Determine the (x, y) coordinate at the center of the cell enclosing the given text.  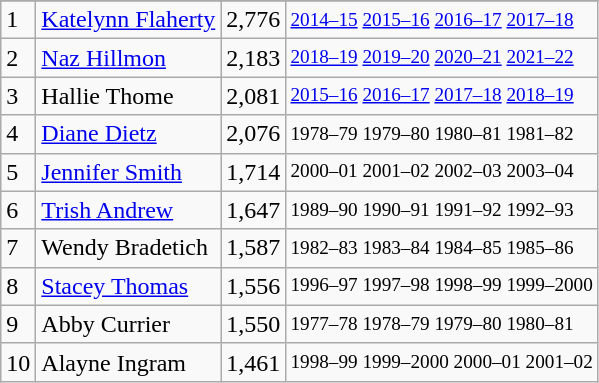
Wendy Bradetich (128, 248)
Diane Dietz (128, 134)
1978–79 1979–80 1980–81 1981–82 (442, 134)
1,647 (254, 210)
1998–99 1999–2000 2000–01 2001–02 (442, 362)
5 (18, 172)
Jennifer Smith (128, 172)
6 (18, 210)
2,776 (254, 20)
2 (18, 58)
1,714 (254, 172)
Stacey Thomas (128, 286)
1982–83 1983–84 1984–85 1985–86 (442, 248)
1996–97 1997–98 1998–99 1999–2000 (442, 286)
8 (18, 286)
2,076 (254, 134)
1,461 (254, 362)
1,556 (254, 286)
Abby Currier (128, 324)
1977–78 1978–79 1979–80 1980–81 (442, 324)
7 (18, 248)
2015–16 2016–17 2017–18 2018–19 (442, 96)
1 (18, 20)
1,587 (254, 248)
2,081 (254, 96)
4 (18, 134)
Hallie Thome (128, 96)
10 (18, 362)
2,183 (254, 58)
Naz Hillmon (128, 58)
Trish Andrew (128, 210)
1989–90 1990–91 1991–92 1992–93 (442, 210)
2000–01 2001–02 2002–03 2003–04 (442, 172)
2014–15 2015–16 2016–17 2017–18 (442, 20)
2018–19 2019–20 2020–21 2021–22 (442, 58)
Katelynn Flaherty (128, 20)
9 (18, 324)
1,550 (254, 324)
3 (18, 96)
Alayne Ingram (128, 362)
